Scan for the cell matching the given text and deliver its (X, Y) coordinate at center. 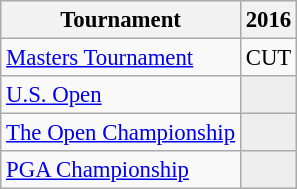
2016 (268, 20)
CUT (268, 58)
PGA Championship (121, 170)
Tournament (121, 20)
U.S. Open (121, 95)
The Open Championship (121, 133)
Masters Tournament (121, 58)
